Determine the (X, Y) coordinate at the center of the cell enclosing the given text.  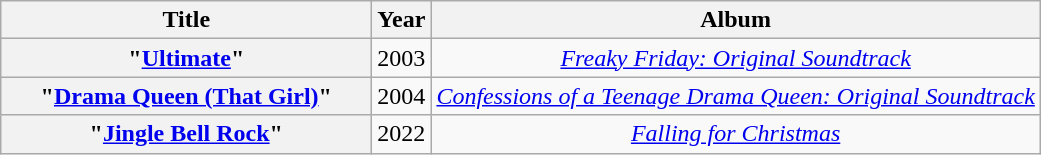
Title (186, 20)
Year (402, 20)
Falling for Christmas (736, 134)
"Jingle Bell Rock" (186, 134)
"Drama Queen (That Girl)" (186, 96)
2004 (402, 96)
2003 (402, 58)
2022 (402, 134)
Confessions of a Teenage Drama Queen: Original Soundtrack (736, 96)
Album (736, 20)
"Ultimate" (186, 58)
Freaky Friday: Original Soundtrack (736, 58)
